Scan for the cell matching the given text and deliver its [X, Y] coordinate at center. 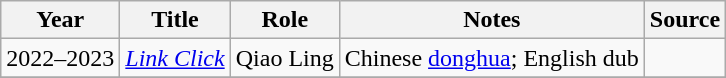
Notes [492, 20]
Year [60, 20]
Title [175, 20]
Chinese donghua; English dub [492, 58]
Link Click [175, 58]
Source [684, 20]
Role [284, 20]
Qiao Ling [284, 58]
2022–2023 [60, 58]
